Capture the cell that displays the provided text and extract its [X, Y] central coordinate. 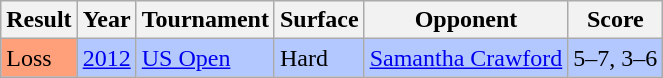
US Open [205, 58]
5–7, 3–6 [616, 58]
Samantha Crawford [466, 58]
Result [39, 20]
Score [616, 20]
Surface [319, 20]
2012 [106, 58]
Year [106, 20]
Tournament [205, 20]
Hard [319, 58]
Opponent [466, 20]
Loss [39, 58]
